Return the (x, y) coordinate for the center point of the cell that contains the specified text.  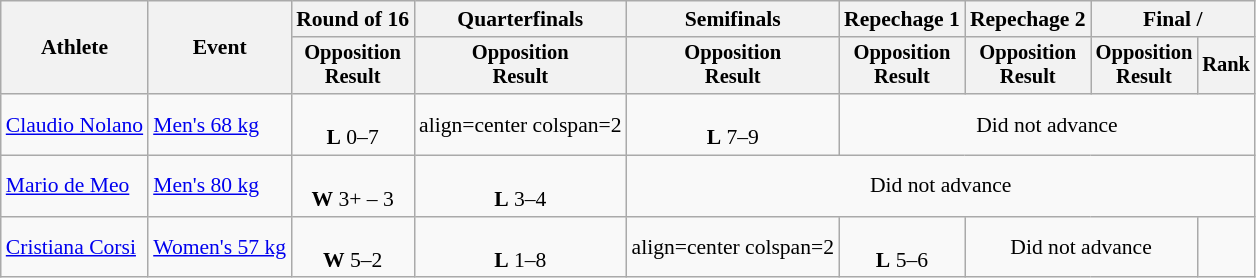
Athlete (74, 48)
W 5–2 (352, 248)
Cristiana Corsi (74, 248)
Semifinals (733, 19)
L 7–9 (733, 124)
L 0–7 (352, 124)
L 1–8 (520, 248)
Repechage 1 (902, 19)
Men's 68 kg (220, 124)
Mario de Meo (74, 186)
L 5–6 (902, 248)
Rank (1226, 66)
Quarterfinals (520, 19)
Men's 80 kg (220, 186)
Claudio Nolano (74, 124)
L 3–4 (520, 186)
Repechage 2 (1028, 19)
Round of 16 (352, 19)
Women's 57 kg (220, 248)
Event (220, 48)
Final / (1173, 19)
W 3+ – 3 (352, 186)
